Search for the cell housing the specified text and yield its (x, y) center coordinate. 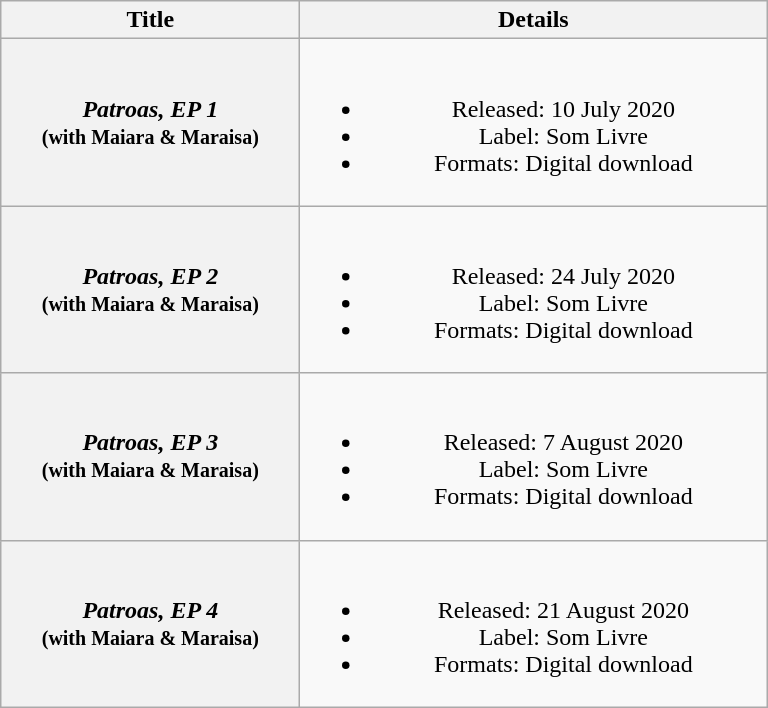
Released: 10 July 2020Label: Som LivreFormats: Digital download (534, 122)
Released: 7 August 2020Label: Som LivreFormats: Digital download (534, 456)
Patroas, EP 1(with Maiara & Maraisa) (150, 122)
Patroas, EP 4(with Maiara & Maraisa) (150, 624)
Released: 24 July 2020Label: Som LivreFormats: Digital download (534, 290)
Details (534, 20)
Released: 21 August 2020Label: Som LivreFormats: Digital download (534, 624)
Patroas, EP 3(with Maiara & Maraisa) (150, 456)
Patroas, EP 2(with Maiara & Maraisa) (150, 290)
Title (150, 20)
